For the text-containing cell, return its midpoint in (X, Y) coordinate format. 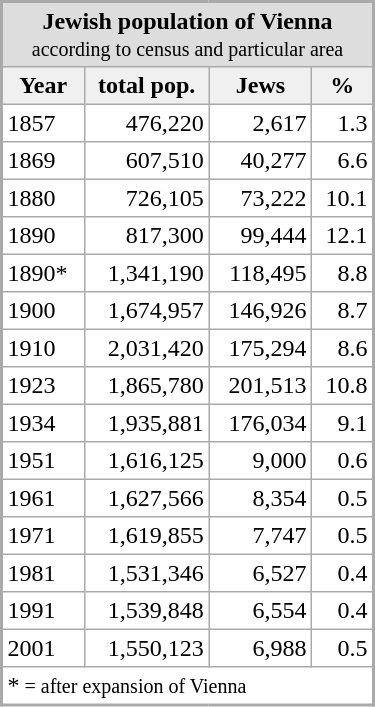
1890* (44, 273)
1910 (44, 348)
73,222 (260, 198)
201,513 (260, 386)
2,617 (260, 123)
2001 (44, 648)
8,354 (260, 498)
118,495 (260, 273)
8.8 (343, 273)
1900 (44, 311)
1857 (44, 123)
8.6 (343, 348)
1,341,190 (146, 273)
726,105 (146, 198)
% (343, 86)
6.6 (343, 161)
1.3 (343, 123)
10.1 (343, 198)
1,539,848 (146, 611)
1,935,881 (146, 423)
Jewish population of Viennaaccording to census and particular area (188, 34)
0.6 (343, 461)
Jews (260, 86)
6,527 (260, 573)
176,034 (260, 423)
1869 (44, 161)
6,988 (260, 648)
9.1 (343, 423)
1991 (44, 611)
7,747 (260, 536)
8.7 (343, 311)
1961 (44, 498)
total pop. (146, 86)
817,300 (146, 236)
1,674,957 (146, 311)
1880 (44, 198)
99,444 (260, 236)
40,277 (260, 161)
1934 (44, 423)
607,510 (146, 161)
1971 (44, 536)
1951 (44, 461)
* = after expansion of Vienna (188, 686)
6,554 (260, 611)
2,031,420 (146, 348)
1890 (44, 236)
1,616,125 (146, 461)
10.8 (343, 386)
12.1 (343, 236)
175,294 (260, 348)
1,865,780 (146, 386)
1981 (44, 573)
146,926 (260, 311)
476,220 (146, 123)
1,531,346 (146, 573)
1923 (44, 386)
9,000 (260, 461)
1,550,123 (146, 648)
1,619,855 (146, 536)
1,627,566 (146, 498)
Year (44, 86)
